Output the [X, Y] coordinate of the center of the cell containing the given text.  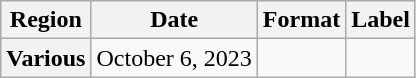
Format [301, 20]
Region [46, 20]
Various [46, 58]
Date [174, 20]
October 6, 2023 [174, 58]
Label [381, 20]
